Provide the (x, y) coordinate of the cell's center where the given text is located.  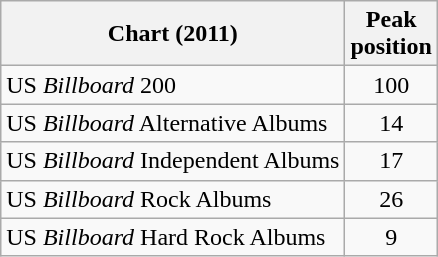
26 (391, 199)
US Billboard Independent Albums (173, 161)
US Billboard Rock Albums (173, 199)
US Billboard Alternative Albums (173, 123)
9 (391, 237)
US Billboard 200 (173, 85)
14 (391, 123)
US Billboard Hard Rock Albums (173, 237)
100 (391, 85)
17 (391, 161)
Chart (2011) (173, 34)
Peakposition (391, 34)
